Pinpoint the cell where the given text exists, returning its (x, y) midpoint coordinate. 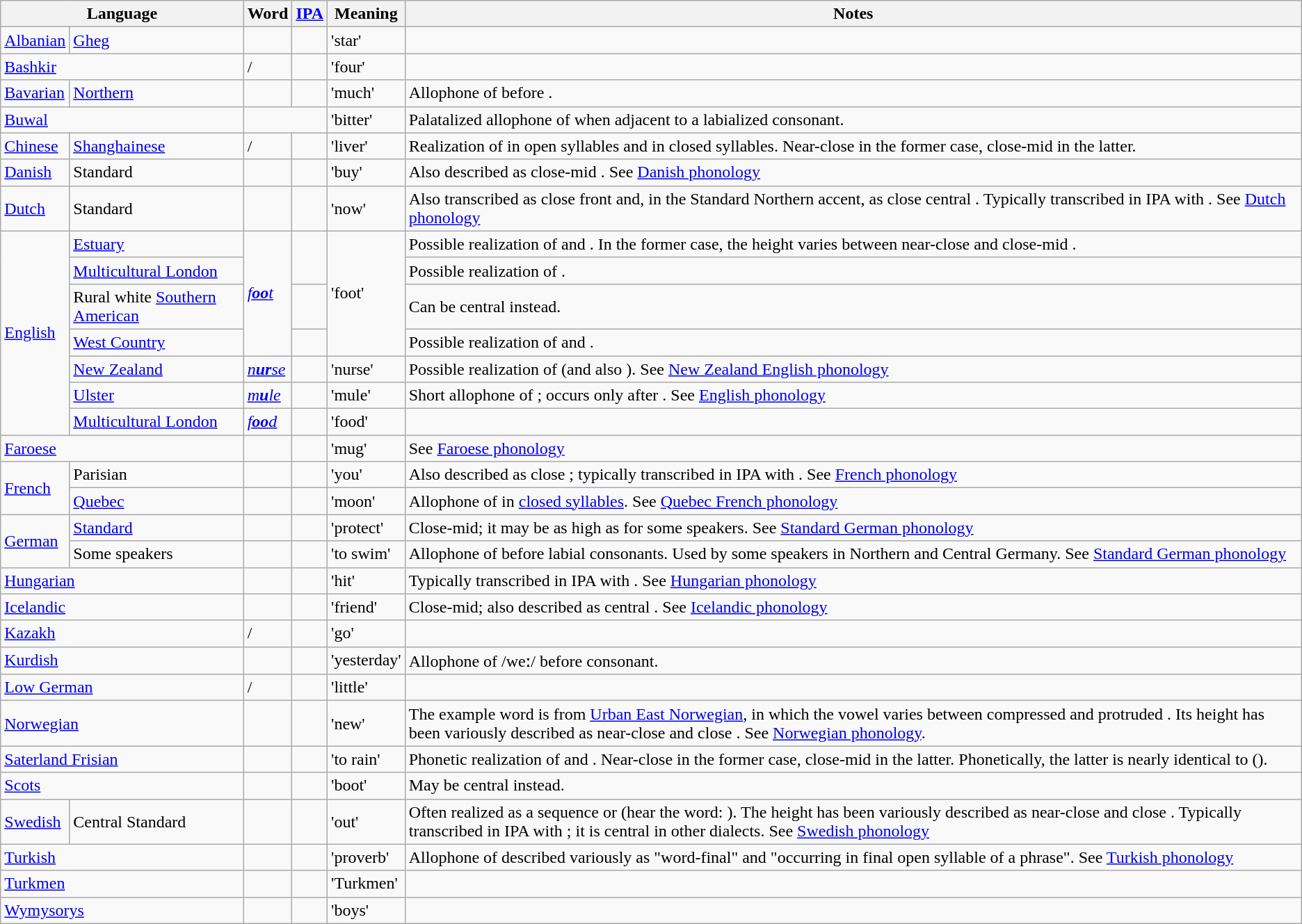
Shanghainese (156, 146)
Icelandic (122, 607)
'boot' (367, 786)
'protect' (367, 528)
Central Standard (156, 822)
Possible realization of and . (853, 342)
'four' (367, 67)
Buwal (122, 120)
'nurse' (367, 369)
'you' (367, 475)
'foot' (367, 293)
'moon' (367, 501)
foot (268, 293)
Kazakh (122, 633)
'much' (367, 93)
Typically transcribed in IPA with . See Hungarian phonology (853, 581)
'bitter' (367, 120)
Palatalized allophone of when adjacent to a labialized consonant. (853, 120)
Bavarian (35, 93)
'food' (367, 422)
Phonetic realization of and . Near-close in the former case, close-mid in the latter. Phonetically, the latter is nearly identical to (). (853, 759)
Scots (122, 786)
Allophone of before . (853, 93)
Also described as close ; typically transcribed in IPA with . See French phonology (853, 475)
'friend' (367, 607)
Allophone of described variously as "word-final" and "occurring in final open syllable of a phrase". See Turkish phonology (853, 857)
'now' (367, 209)
Swedish (35, 822)
Possible realization of and . In the former case, the height varies between near-close and close-mid . (853, 244)
English (35, 332)
Albanian (35, 40)
Danish (35, 172)
Rural white Southern American (156, 306)
Kurdish (122, 660)
Also described as close-mid . See Danish phonology (853, 172)
'go' (367, 633)
Turkmen (122, 884)
Possible realization of (and also ). See New Zealand English phonology (853, 369)
food (268, 422)
Wymysorys (122, 910)
'buy' (367, 172)
Faroese (122, 448)
'to swim' (367, 554)
'mule' (367, 396)
'Turkmen' (367, 884)
'liver' (367, 146)
German (35, 541)
'to rain' (367, 759)
Hungarian (122, 581)
May be central instead. (853, 786)
'hit' (367, 581)
mule (268, 396)
Estuary (156, 244)
'proverb' (367, 857)
Short allophone of ; occurs only after . See English phonology (853, 396)
Allophone of in closed syllables. See Quebec French phonology (853, 501)
Bashkir (122, 67)
Meaning (367, 14)
Close-mid; also described as central . See Icelandic phonology (853, 607)
'new' (367, 723)
'boys' (367, 910)
Also transcribed as close front and, in the Standard Northern accent, as close central . Typically transcribed in IPA with . See Dutch phonology (853, 209)
Dutch (35, 209)
West Country (156, 342)
French (35, 488)
IPA (310, 14)
'yesterday' (367, 660)
Possible realization of . (853, 270)
Quebec (156, 501)
Notes (853, 14)
See Faroese phonology (853, 448)
'little' (367, 688)
Turkish (122, 857)
Allophone of /weː/ before consonant. (853, 660)
Norwegian (122, 723)
Chinese (35, 146)
Gheg (156, 40)
Realization of in open syllables and in closed syllables. Near-close in the former case, close-mid in the latter. (853, 146)
Northern (156, 93)
Ulster (156, 396)
'star' (367, 40)
New Zealand (156, 369)
Language (122, 14)
'out' (367, 822)
Allophone of before labial consonants. Used by some speakers in Northern and Central Germany. See Standard German phonology (853, 554)
Low German (122, 688)
Can be central instead. (853, 306)
Saterland Frisian (122, 759)
Some speakers (156, 554)
Parisian (156, 475)
Close-mid; it may be as high as for some speakers. See Standard German phonology (853, 528)
'mug' (367, 448)
Word (268, 14)
nurse (268, 369)
